Locate the cell with the specified text and output its [x, y] center coordinate. 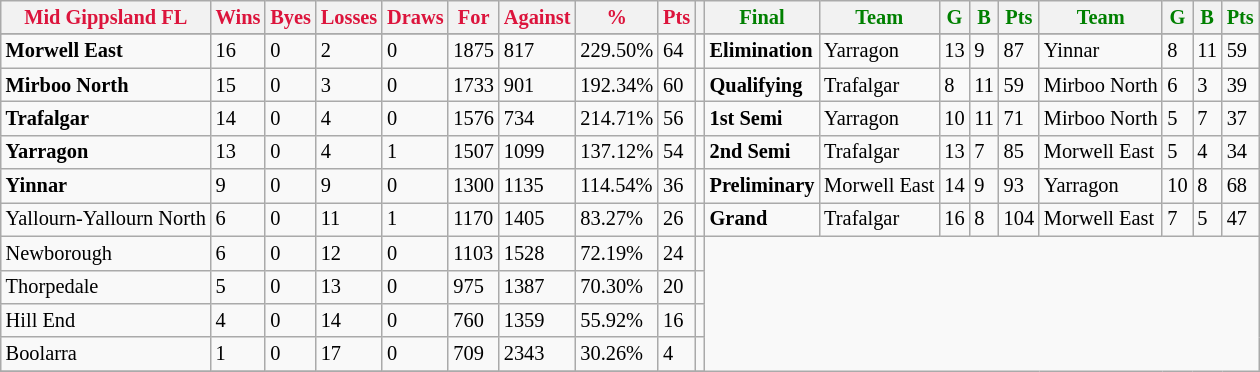
15 [238, 85]
1170 [473, 219]
56 [676, 118]
Boolarra [106, 354]
Hill End [106, 320]
30.26% [616, 354]
Mid Gippsland FL [106, 17]
2343 [538, 354]
734 [538, 118]
60 [676, 85]
39 [1240, 85]
1875 [473, 51]
47 [1240, 219]
83.27% [616, 219]
1576 [473, 118]
1359 [538, 320]
55.92% [616, 320]
Yallourn-Yallourn North [106, 219]
64 [676, 51]
975 [473, 287]
709 [473, 354]
1387 [538, 287]
Losses [349, 17]
% [616, 17]
20 [676, 287]
114.54% [616, 186]
1300 [473, 186]
36 [676, 186]
12 [349, 253]
Draws [415, 17]
93 [1019, 186]
Newborough [106, 253]
Byes [290, 17]
2nd Semi [762, 152]
68 [1240, 186]
229.50% [616, 51]
34 [1240, 152]
2 [349, 51]
760 [473, 320]
1507 [473, 152]
1st Semi [762, 118]
Grand [762, 219]
Thorpedale [106, 287]
192.34% [616, 85]
1099 [538, 152]
70.30% [616, 287]
Elimination [762, 51]
37 [1240, 118]
901 [538, 85]
87 [1019, 51]
For [473, 17]
Against [538, 17]
1103 [473, 253]
104 [1019, 219]
817 [538, 51]
71 [1019, 118]
17 [349, 354]
Final [762, 17]
26 [676, 219]
Preliminary [762, 186]
1733 [473, 85]
85 [1019, 152]
Qualifying [762, 85]
72.19% [616, 253]
214.71% [616, 118]
Wins [238, 17]
1528 [538, 253]
54 [676, 152]
24 [676, 253]
137.12% [616, 152]
1135 [538, 186]
1405 [538, 219]
